Capture the cell that displays the provided text and extract its [x, y] central coordinate. 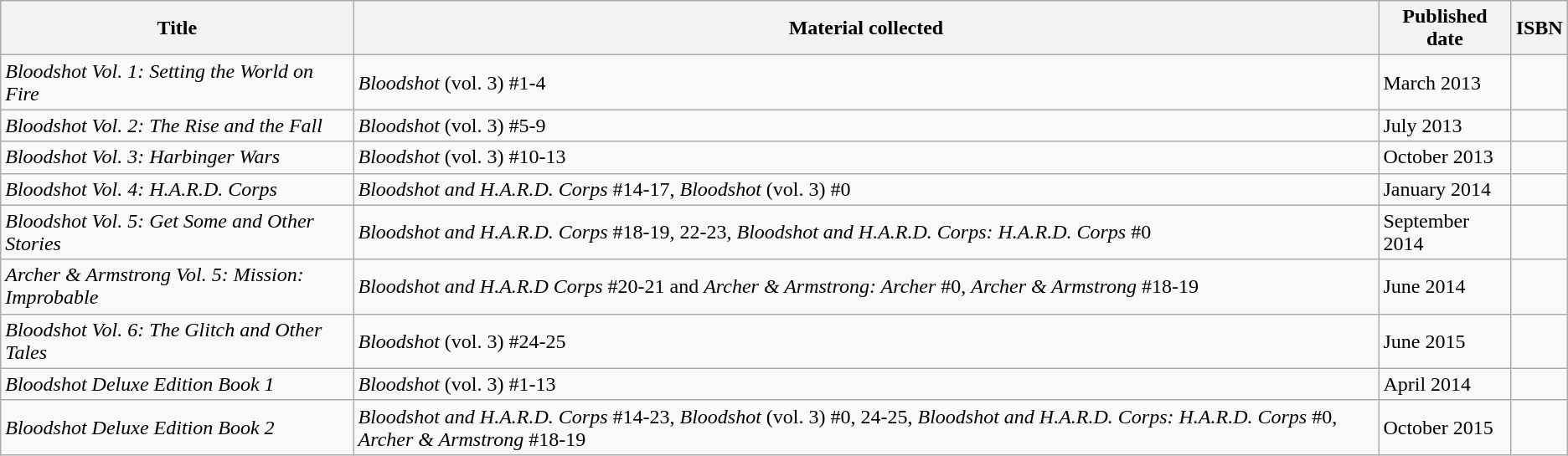
Bloodshot (vol. 3) #5-9 [866, 126]
June 2014 [1445, 286]
Bloodshot and H.A.R.D. Corps #14-23, Bloodshot (vol. 3) #0, 24-25, Bloodshot and H.A.R.D. Corps: H.A.R.D. Corps #0, Archer & Armstrong #18-19 [866, 427]
Bloodshot (vol. 3) #1-13 [866, 384]
Bloodshot (vol. 3) #1-4 [866, 82]
September 2014 [1445, 233]
Title [178, 28]
Bloodshot and H.A.R.D. Corps #14-17, Bloodshot (vol. 3) #0 [866, 189]
July 2013 [1445, 126]
Bloodshot and H.A.R.D. Corps #18-19, 22-23, Bloodshot and H.A.R.D. Corps: H.A.R.D. Corps #0 [866, 233]
Bloodshot Deluxe Edition Book 2 [178, 427]
Bloodshot Vol. 5: Get Some and Other Stories [178, 233]
Archer & Armstrong Vol. 5: Mission: Improbable [178, 286]
ISBN [1540, 28]
Bloodshot Vol. 3: Harbinger Wars [178, 157]
Bloodshot Vol. 4: H.A.R.D. Corps [178, 189]
January 2014 [1445, 189]
Bloodshot (vol. 3) #24-25 [866, 341]
April 2014 [1445, 384]
October 2013 [1445, 157]
Bloodshot Vol. 1: Setting the World on Fire [178, 82]
October 2015 [1445, 427]
Bloodshot Vol. 2: The Rise and the Fall [178, 126]
Published date [1445, 28]
March 2013 [1445, 82]
Bloodshot Vol. 6: The Glitch and Other Tales [178, 341]
Bloodshot (vol. 3) #10-13 [866, 157]
Material collected [866, 28]
Bloodshot Deluxe Edition Book 1 [178, 384]
Bloodshot and H.A.R.D Corps #20-21 and Archer & Armstrong: Archer #0, Archer & Armstrong #18-19 [866, 286]
June 2015 [1445, 341]
